Provide the (X, Y) coordinate of the cell's center where the given text is located.  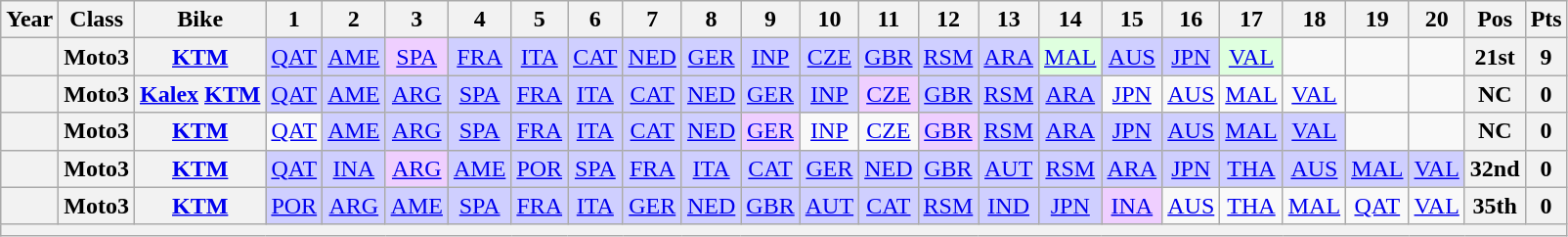
10 (829, 20)
11 (889, 20)
13 (1009, 20)
17 (1251, 20)
6 (595, 20)
14 (1070, 20)
Kalex KTM (200, 94)
15 (1132, 20)
Year (29, 20)
20 (1437, 20)
7 (652, 20)
4 (479, 20)
19 (1377, 20)
Class (97, 20)
16 (1191, 20)
8 (711, 20)
IND (1009, 206)
3 (416, 20)
32nd (1495, 168)
Pos (1495, 20)
18 (1314, 20)
Pts (1546, 20)
5 (540, 20)
35th (1495, 206)
2 (354, 20)
Bike (200, 20)
12 (948, 20)
1 (294, 20)
21st (1495, 57)
